Return the [x, y] coordinate for the center point of the cell that contains the specified text.  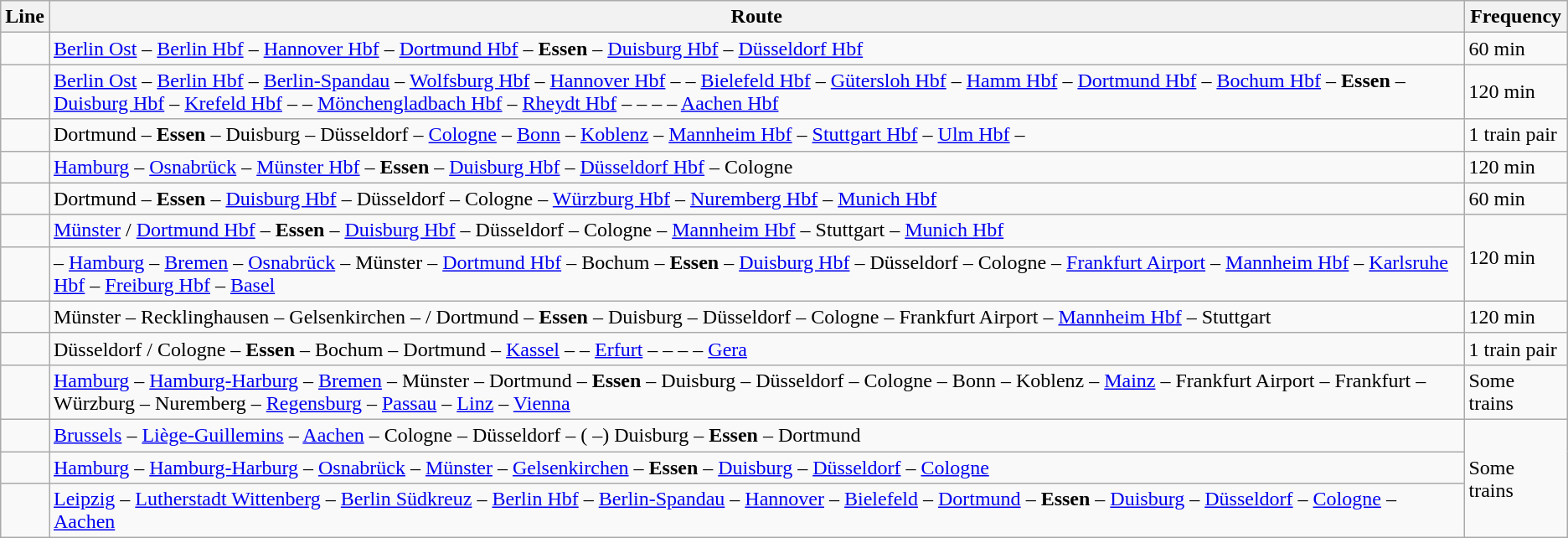
Hamburg – Hamburg-Harburg – Osnabrück – Münster – Gelsenkirchen – Essen – Duisburg – Düsseldorf – Cologne [756, 467]
Hamburg – Osnabrück – Münster Hbf – Essen – Duisburg Hbf – Düsseldorf Hbf – Cologne [756, 167]
Dortmund – Essen – Duisburg Hbf – Düsseldorf – Cologne – Würzburg Hbf – Nuremberg Hbf – Munich Hbf [756, 199]
Brussels – Liège-Guillemins – Aachen – Cologne – Düsseldorf – ( –) Duisburg – Essen – Dortmund [756, 435]
Frequency [1516, 17]
Route [756, 17]
Berlin Ost – Berlin Hbf – Hannover Hbf – Dortmund Hbf – Essen – Duisburg Hbf – Düsseldorf Hbf [756, 49]
Düsseldorf / Cologne – Essen – Bochum – Dortmund – Kassel – – Erfurt – – – – Gera [756, 349]
Dortmund – Essen – Duisburg – Düsseldorf – Cologne – Bonn – Koblenz – Mannheim Hbf – Stuttgart Hbf – Ulm Hbf – [756, 135]
Münster – Recklinghausen – Gelsenkirchen – / Dortmund – Essen – Duisburg – Düsseldorf – Cologne – Frankfurt Airport – Mannheim Hbf – Stuttgart [756, 317]
Münster / Dortmund Hbf – Essen – Duisburg Hbf – Düsseldorf – Cologne – Mannheim Hbf – Stuttgart – Munich Hbf [756, 230]
Line [25, 17]
